For the text-containing cell, return its midpoint in [x, y] coordinate format. 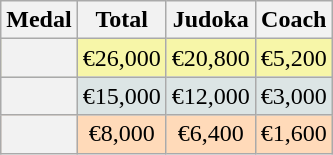
€6,400 [210, 134]
€1,600 [294, 134]
€12,000 [210, 96]
Total [122, 20]
Coach [294, 20]
€20,800 [210, 58]
Judoka [210, 20]
€5,200 [294, 58]
Medal [39, 20]
€3,000 [294, 96]
€26,000 [122, 58]
€8,000 [122, 134]
€15,000 [122, 96]
